Identify which cell holds the provided text, then report its (X, Y) central coordinate. 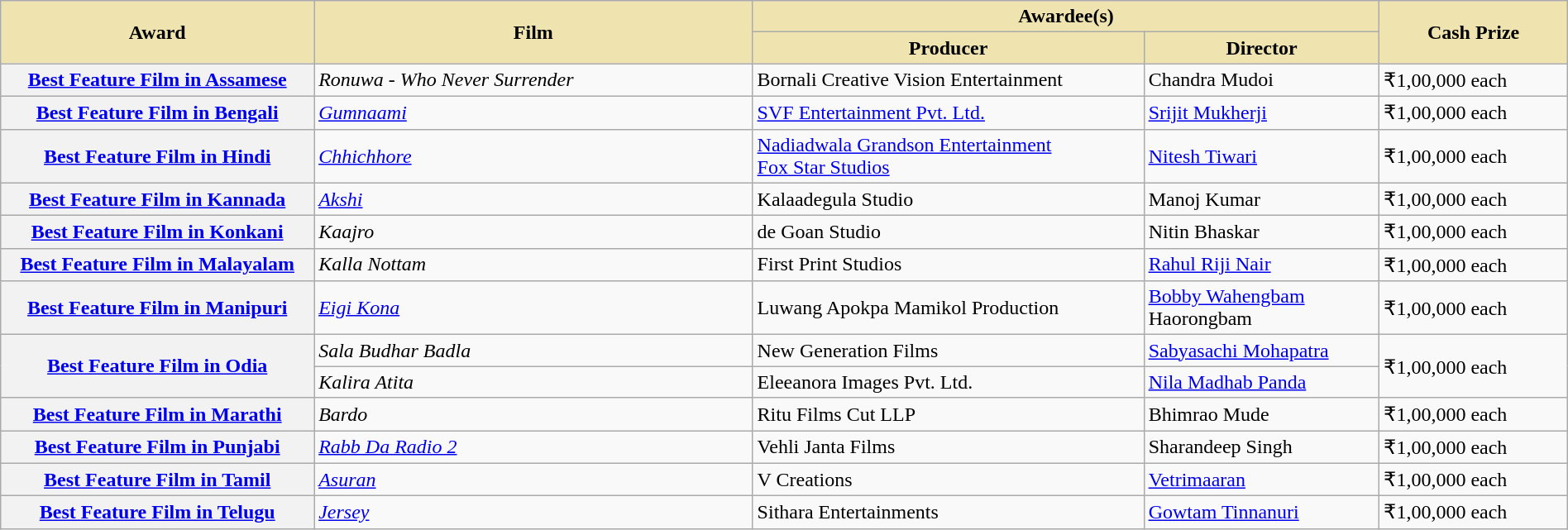
Award (157, 32)
First Print Studios (948, 265)
Nadiadwala Grandson EntertainmentFox Star Studios (948, 155)
Best Feature Film in Tamil (157, 480)
Sala Budhar Badla (533, 351)
Jersey (533, 513)
Bardo (533, 414)
Best Feature Film in Punjabi (157, 446)
Awardee(s) (1066, 17)
Sharandeep Singh (1262, 446)
Srijit Mukherji (1262, 112)
Gumnaami (533, 112)
Asuran (533, 480)
Best Feature Film in Marathi (157, 414)
Best Feature Film in Konkani (157, 232)
Nila Madhab Panda (1262, 382)
Eigi Kona (533, 308)
SVF Entertainment Pvt. Ltd. (948, 112)
Best Feature Film in Telugu (157, 513)
Chandra Mudoi (1262, 80)
Ronuwa - Who Never Surrender (533, 80)
Bhimrao Mude (1262, 414)
Kalla Nottam (533, 265)
Best Feature Film in Manipuri (157, 308)
Producer (948, 48)
Best Feature Film in Malayalam (157, 265)
Nitesh Tiwari (1262, 155)
Nitin Bhaskar (1262, 232)
Luwang Apokpa Mamikol Production (948, 308)
Best Feature Film in Assamese (157, 80)
Best Feature Film in Bengali (157, 112)
Sabyasachi Mohapatra (1262, 351)
Ritu Films Cut LLP (948, 414)
Rabb Da Radio 2 (533, 446)
V Creations (948, 480)
Rahul Riji Nair (1262, 265)
Film (533, 32)
Sithara Entertainments (948, 513)
Director (1262, 48)
Kalaadegula Studio (948, 199)
Chhichhore (533, 155)
Bobby Wahengbam Haorongbam (1262, 308)
Best Feature Film in Kannada (157, 199)
de Goan Studio (948, 232)
New Generation Films (948, 351)
Bornali Creative Vision Entertainment (948, 80)
Manoj Kumar (1262, 199)
Best Feature Film in Hindi (157, 155)
Best Feature Film in Odia (157, 366)
Cash Prize (1474, 32)
Kalira Atita (533, 382)
Vetrimaaran (1262, 480)
Gowtam Tinnanuri (1262, 513)
Vehli Janta Films (948, 446)
Kaajro (533, 232)
Akshi (533, 199)
Eleeanora Images Pvt. Ltd. (948, 382)
